Extract the (x, y) coordinate from the center of the cell holding the provided text.  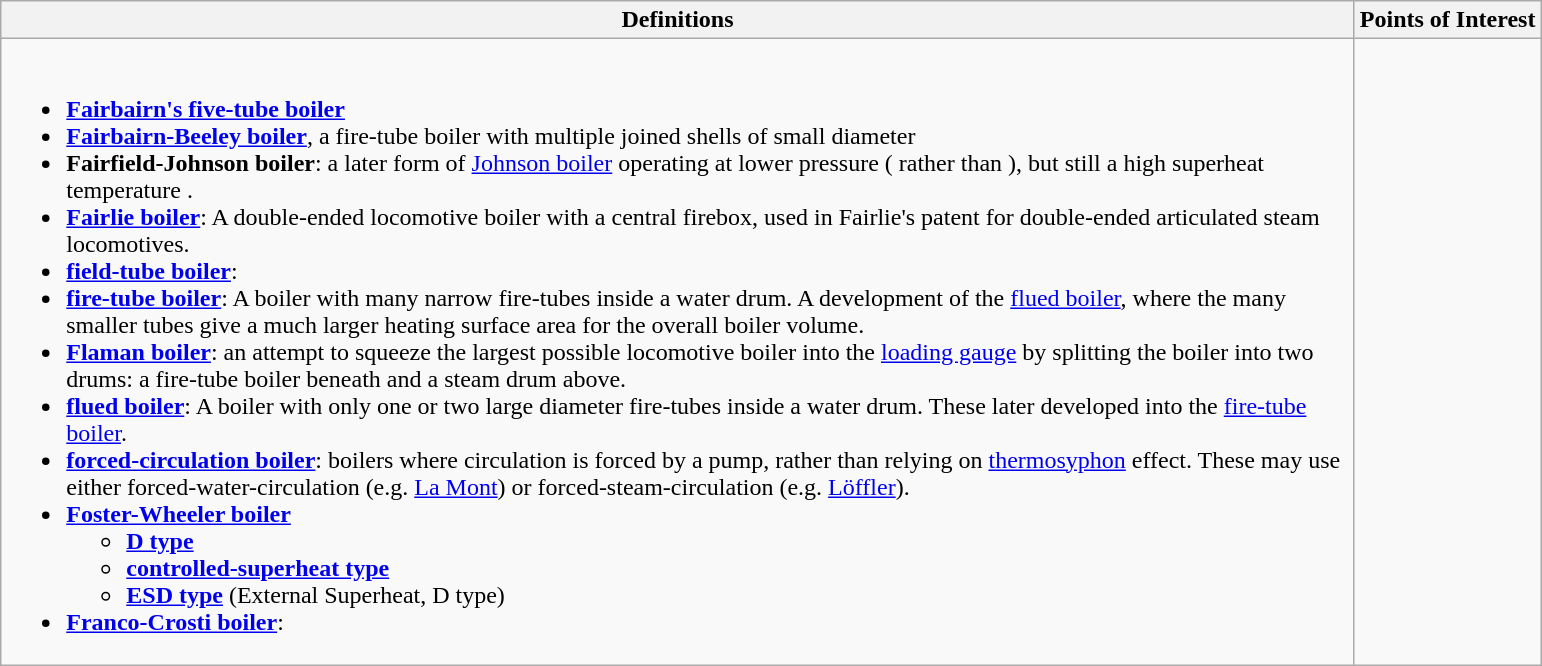
Definitions (678, 20)
Points of Interest (1448, 20)
